Return [X, Y] of the center of cell containing provided text 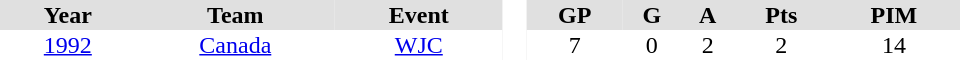
GP [574, 15]
Canada [236, 45]
G [652, 15]
Team [236, 15]
Year [68, 15]
Event [419, 15]
A [708, 15]
0 [652, 45]
PIM [894, 15]
Pts [782, 15]
14 [894, 45]
1992 [68, 45]
WJC [419, 45]
7 [574, 45]
